Find where the given text appears and provide that cell's center as (X, Y) coordinate. 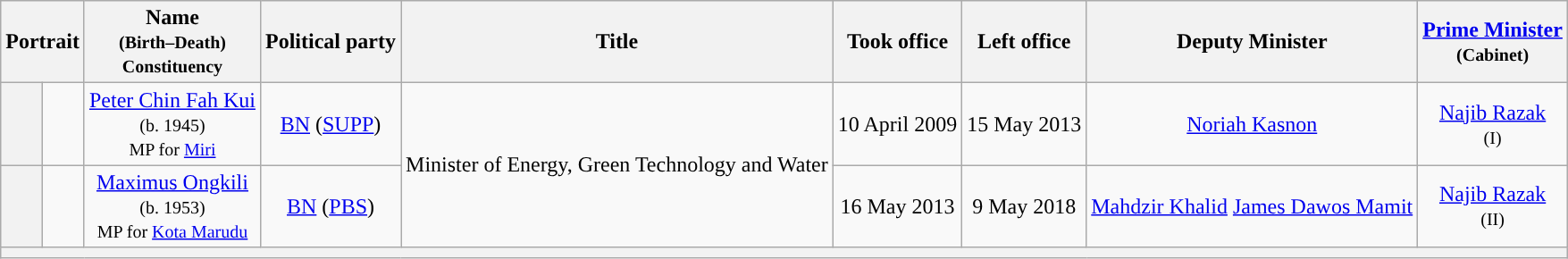
Took office (897, 42)
Deputy Minister (1253, 42)
Najib Razak(II) (1493, 206)
9 May 2018 (1024, 206)
15 May 2013 (1024, 124)
10 April 2009 (897, 124)
16 May 2013 (897, 206)
Portrait (43, 42)
Prime Minister(Cabinet) (1493, 42)
Peter Chin Fah Kui(b. 1945)MP for Miri (172, 124)
Maximus Ongkili(b. 1953)MP for Kota Marudu (172, 206)
Minister of Energy, Green Technology and Water (617, 165)
Political party (331, 42)
Name(Birth–Death)Constituency (172, 42)
BN (SUPP) (331, 124)
Title (617, 42)
Mahdzir Khalid James Dawos Mamit (1253, 206)
Noriah Kasnon (1253, 124)
BN (PBS) (331, 206)
Najib Razak(I) (1493, 124)
Left office (1024, 42)
